Identify which cell holds the provided text, then report its [x, y] central coordinate. 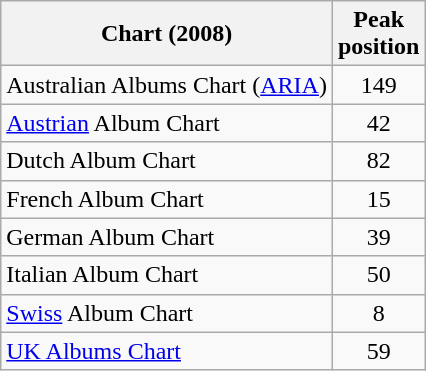
15 [378, 199]
UK Albums Chart [167, 351]
Australian Albums Chart (ARIA) [167, 85]
Peakposition [378, 34]
50 [378, 275]
Swiss Album Chart [167, 313]
39 [378, 237]
59 [378, 351]
Chart (2008) [167, 34]
82 [378, 161]
German Album Chart [167, 237]
8 [378, 313]
Dutch Album Chart [167, 161]
French Album Chart [167, 199]
42 [378, 123]
149 [378, 85]
Italian Album Chart [167, 275]
Austrian Album Chart [167, 123]
